Detect which cell encompasses the target text, then output its [X, Y] center coordinate. 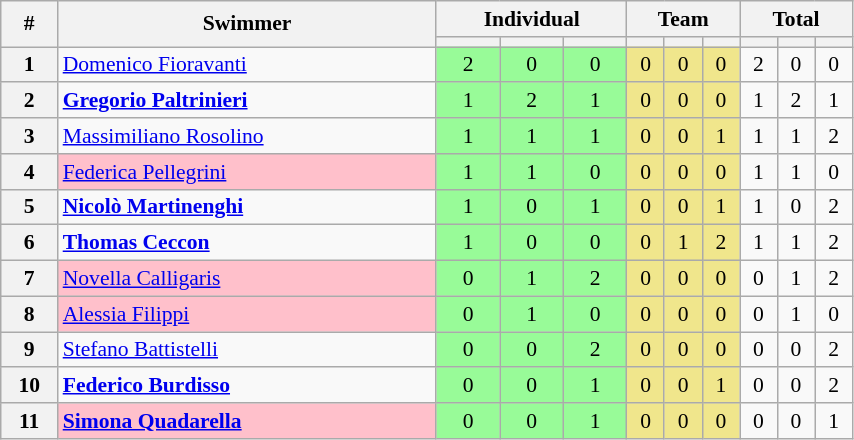
4 [30, 172]
3 [30, 136]
Simona Quadarella [248, 421]
Federica Pellegrini [248, 172]
Stefano Battistelli [248, 350]
Novella Calligaris [248, 279]
# [30, 24]
8 [30, 314]
Thomas Ceccon [248, 243]
Domenico Fioravanti [248, 65]
7 [30, 279]
Individual [531, 19]
Federico Burdisso [248, 386]
Total [796, 19]
Nicolò Martinenghi [248, 207]
9 [30, 350]
5 [30, 207]
10 [30, 386]
Gregorio Paltrinieri [248, 101]
11 [30, 421]
Massimiliano Rosolino [248, 136]
Alessia Filippi [248, 314]
Swimmer [248, 24]
Team [684, 19]
6 [30, 243]
